Scan for the cell matching the given text and deliver its [X, Y] coordinate at center. 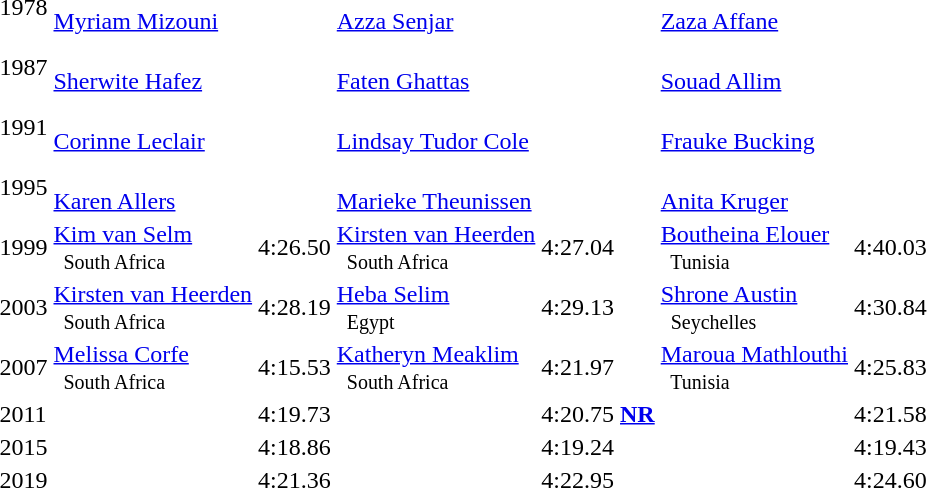
Heba Selim Egypt [436, 308]
Frauke Bucking [754, 128]
Corinne Leclair [153, 128]
4:18.86 [295, 447]
Kim van Selm South Africa [153, 248]
Marieke Theunissen [436, 188]
4:20.75 NR [598, 414]
4:15.53 [295, 368]
Katheryn Meaklim South Africa [436, 368]
Karen Allers [153, 188]
Lindsay Tudor Cole [436, 128]
Shrone Austin Seychelles [754, 308]
Maroua Mathlouthi Tunisia [754, 368]
Sherwite Hafez [153, 68]
4:21.97 [598, 368]
4:27.04 [598, 248]
Souad Allim [754, 68]
4:26.50 [295, 248]
Melissa Corfe South Africa [153, 368]
4:19.24 [598, 447]
4:29.13 [598, 308]
Anita Kruger [754, 188]
Boutheina Elouer Tunisia [754, 248]
4:28.19 [295, 308]
Faten Ghattas [436, 68]
4:19.73 [295, 414]
